Determine the [x, y] coordinate at the center of the cell enclosing the given text.  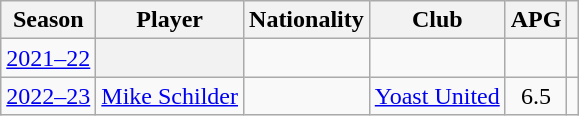
Yoast United [437, 96]
APG [536, 20]
Club [437, 20]
2022–23 [48, 96]
Mike Schilder [170, 96]
6.5 [536, 96]
2021–22 [48, 58]
Nationality [307, 20]
Player [170, 20]
Season [48, 20]
